Output the [X, Y] coordinate of the center of the cell containing the given text.  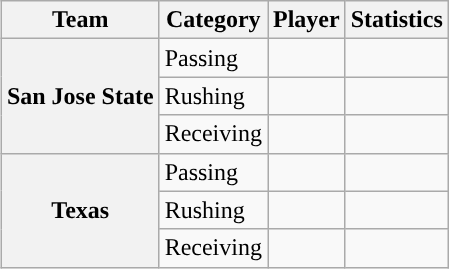
Player [307, 20]
Team [80, 20]
Statistics [396, 20]
Texas [80, 210]
San Jose State [80, 96]
Category [213, 20]
